Capture the cell that displays the provided text and extract its (x, y) central coordinate. 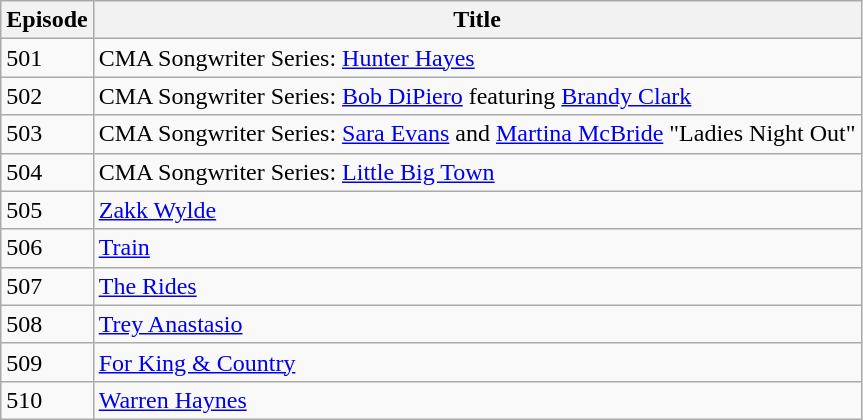
Zakk Wylde (477, 210)
510 (47, 400)
501 (47, 58)
Train (477, 248)
506 (47, 248)
CMA Songwriter Series: Hunter Hayes (477, 58)
For King & Country (477, 362)
CMA Songwriter Series: Sara Evans and Martina McBride "Ladies Night Out" (477, 134)
CMA Songwriter Series: Bob DiPiero featuring Brandy Clark (477, 96)
502 (47, 96)
508 (47, 324)
The Rides (477, 286)
509 (47, 362)
Title (477, 20)
503 (47, 134)
Episode (47, 20)
504 (47, 172)
CMA Songwriter Series: Little Big Town (477, 172)
Trey Anastasio (477, 324)
Warren Haynes (477, 400)
505 (47, 210)
507 (47, 286)
